For the text-containing cell, return its midpoint in (X, Y) coordinate format. 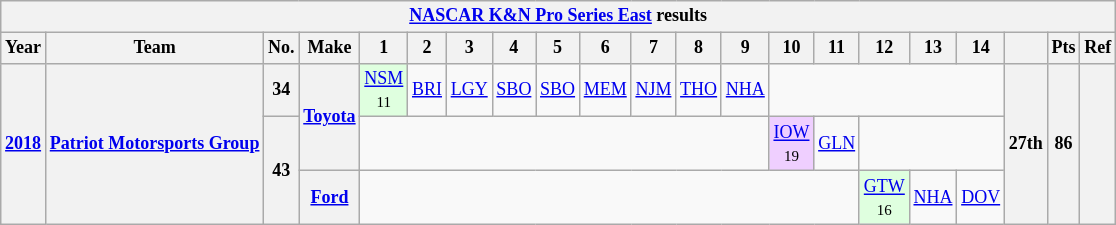
Patriot Motorsports Group (154, 144)
10 (792, 48)
THO (699, 90)
Make (330, 48)
6 (605, 48)
GLN (837, 144)
9 (745, 48)
13 (933, 48)
8 (699, 48)
Toyota (330, 116)
BRI (428, 90)
Pts (1064, 48)
34 (282, 90)
3 (469, 48)
86 (1064, 144)
NSM11 (384, 90)
7 (654, 48)
NASCAR K&N Pro Series East results (558, 16)
Ref (1098, 48)
1 (384, 48)
27th (1026, 144)
Team (154, 48)
12 (884, 48)
5 (558, 48)
Year (24, 48)
IOW19 (792, 144)
DOV (981, 197)
NJM (654, 90)
LGY (469, 90)
Ford (330, 197)
11 (837, 48)
2018 (24, 144)
4 (514, 48)
14 (981, 48)
GTW16 (884, 197)
43 (282, 170)
2 (428, 48)
No. (282, 48)
MEM (605, 90)
